Return the [x, y] coordinate for the center point of the cell that contains the specified text.  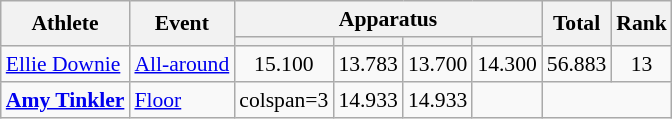
Floor [182, 100]
Amy Tinkler [66, 100]
14.300 [506, 64]
13.700 [438, 64]
colspan=3 [284, 100]
Ellie Downie [66, 64]
Athlete [66, 24]
15.100 [284, 64]
Rank [642, 24]
Total [576, 24]
Event [182, 24]
All-around [182, 64]
Apparatus [388, 19]
13.783 [368, 64]
56.883 [576, 64]
13 [642, 64]
